Determine the (x, y) coordinate at the center of the cell enclosing the given text.  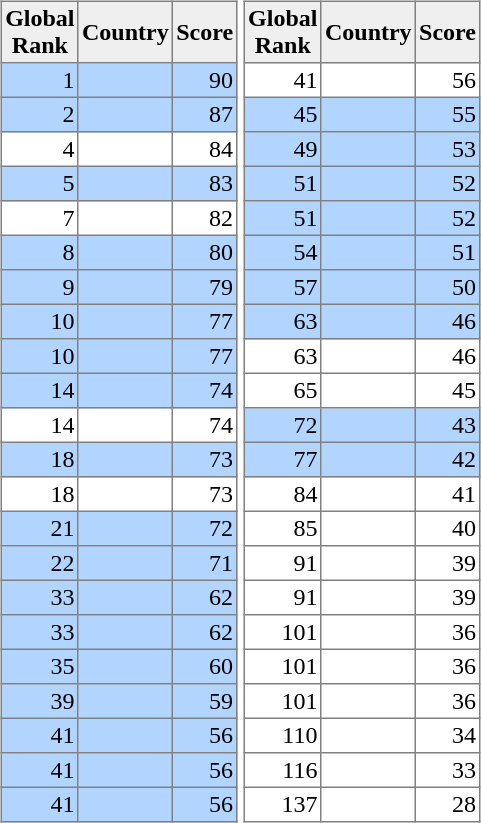
83 (204, 183)
87 (204, 114)
43 (447, 425)
90 (204, 80)
55 (447, 114)
2 (40, 114)
7 (40, 218)
82 (204, 218)
21 (40, 528)
50 (447, 287)
34 (447, 735)
22 (40, 563)
5 (40, 183)
59 (204, 701)
110 (282, 735)
71 (204, 563)
80 (204, 252)
57 (282, 287)
54 (282, 252)
116 (282, 770)
65 (282, 390)
4 (40, 149)
28 (447, 804)
9 (40, 287)
1 (40, 80)
8 (40, 252)
79 (204, 287)
49 (282, 149)
40 (447, 528)
85 (282, 528)
53 (447, 149)
60 (204, 666)
137 (282, 804)
42 (447, 459)
35 (40, 666)
